Identify which cell holds the provided text, then report its (X, Y) central coordinate. 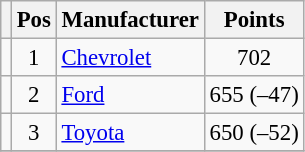
2 (34, 95)
Chevrolet (130, 58)
Ford (130, 95)
Toyota (130, 133)
1 (34, 58)
702 (254, 58)
Pos (34, 20)
Points (254, 20)
Manufacturer (130, 20)
650 (–52) (254, 133)
3 (34, 133)
655 (–47) (254, 95)
